Find where the given text appears and provide that cell's center as [X, Y] coordinate. 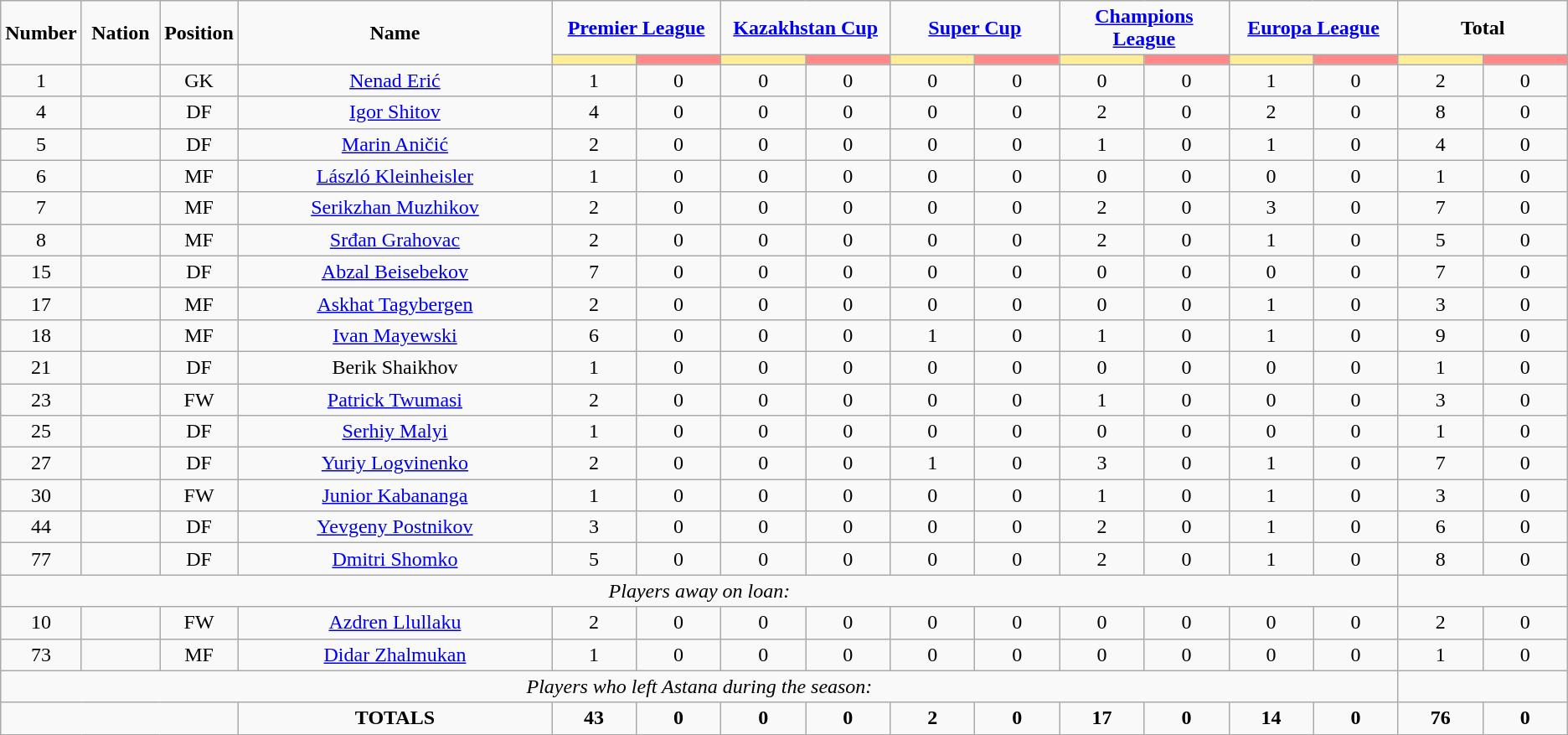
76 [1441, 718]
Name [395, 33]
23 [41, 400]
14 [1271, 718]
Players away on loan: [699, 591]
Abzal Beisebekov [395, 272]
Marin Aničić [395, 144]
Nenad Erić [395, 80]
Serikzhan Muzhikov [395, 208]
Players who left Astana during the season: [699, 686]
27 [41, 463]
Srđan Grahovac [395, 240]
9 [1441, 335]
Nation [121, 33]
Didar Zhalmukan [395, 655]
László Kleinheisler [395, 176]
Europa League [1313, 28]
GK [199, 80]
Yuriy Logvinenko [395, 463]
Premier League [636, 28]
Ivan Mayewski [395, 335]
TOTALS [395, 718]
Igor Shitov [395, 112]
21 [41, 367]
44 [41, 527]
Kazakhstan Cup [806, 28]
Yevgeny Postnikov [395, 527]
Junior Kabananga [395, 495]
10 [41, 623]
Position [199, 33]
Berik Shaikhov [395, 367]
Azdren Llullaku [395, 623]
Dmitri Shomko [395, 559]
Patrick Twumasi [395, 400]
Number [41, 33]
Total [1483, 28]
15 [41, 272]
77 [41, 559]
30 [41, 495]
25 [41, 432]
Serhiy Malyi [395, 432]
Champions League [1144, 28]
Askhat Tagybergen [395, 303]
18 [41, 335]
43 [593, 718]
Super Cup [975, 28]
73 [41, 655]
